Detect which cell encompasses the target text, then output its (x, y) center coordinate. 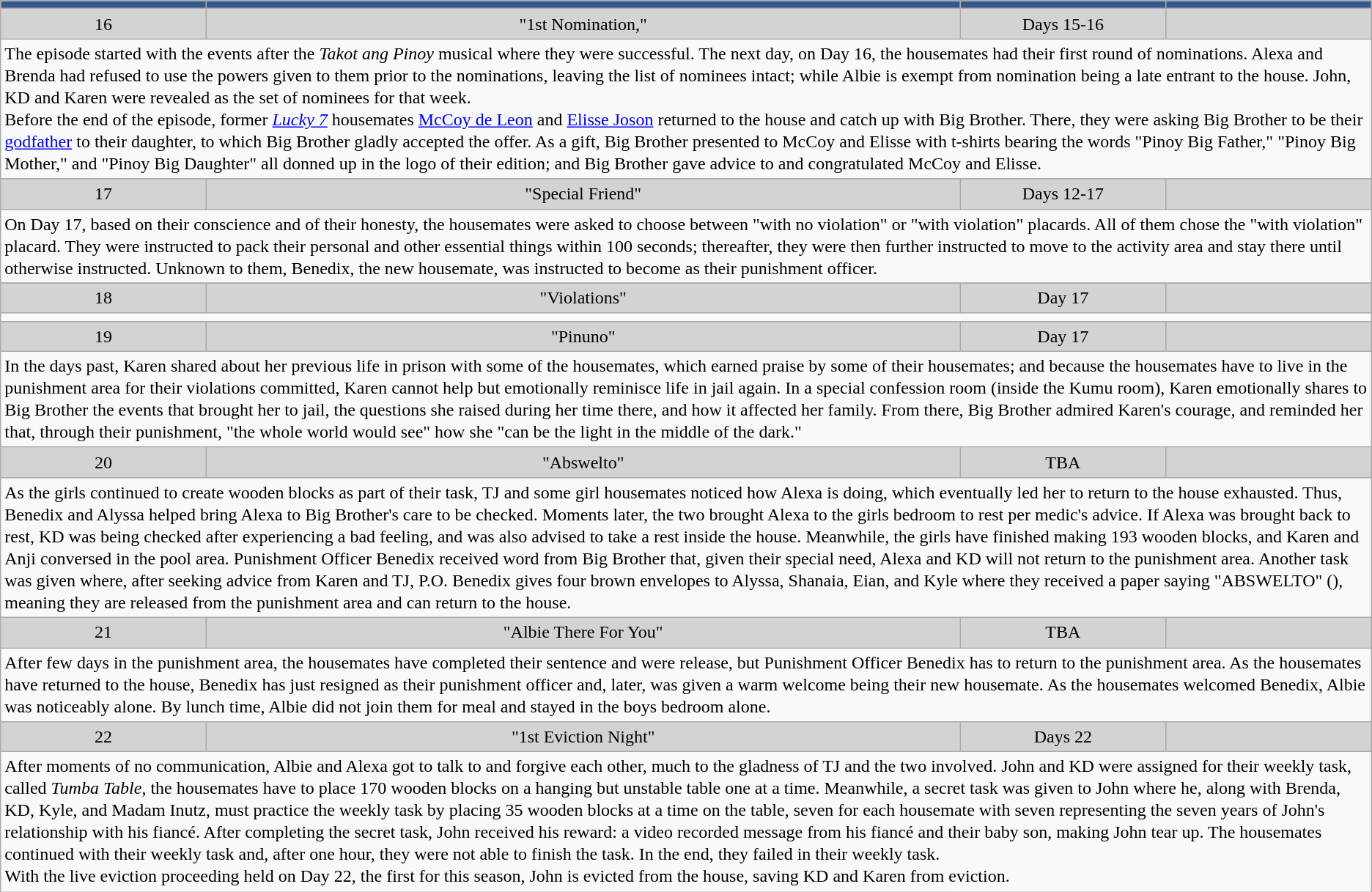
"1st Nomination," (583, 23)
Days 22 (1063, 737)
Days 12-17 (1063, 193)
"Pinuno" (583, 336)
"Violations" (583, 298)
"Abswelto" (583, 462)
21 (104, 632)
"Special Friend" (583, 193)
20 (104, 462)
Days 15-16 (1063, 23)
22 (104, 737)
19 (104, 336)
17 (104, 193)
16 (104, 23)
"Albie There For You" (583, 632)
18 (104, 298)
"1st Eviction Night" (583, 737)
